Capture the cell that displays the provided text and extract its [X, Y] central coordinate. 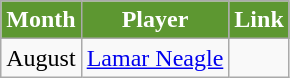
Player [155, 20]
Link [259, 20]
Lamar Neagle [155, 58]
August [41, 58]
Month [41, 20]
